Scan for the cell matching the given text and deliver its [X, Y] coordinate at center. 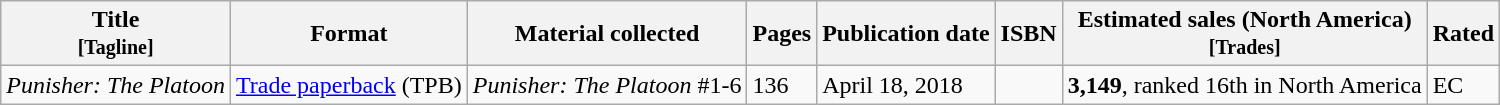
Rated [1463, 34]
Punisher: The Platoon #1-6 [607, 85]
Punisher: The Platoon [116, 85]
Trade paperback (TPB) [348, 85]
Pages [782, 34]
EC [1463, 85]
Material collected [607, 34]
3,149, ranked 16th in North America [1244, 85]
136 [782, 85]
Publication date [906, 34]
Estimated sales (North America)[Trades] [1244, 34]
ISBN [1028, 34]
Format [348, 34]
Title[Tagline] [116, 34]
April 18, 2018 [906, 85]
